Return (x, y) of the center of cell containing provided text 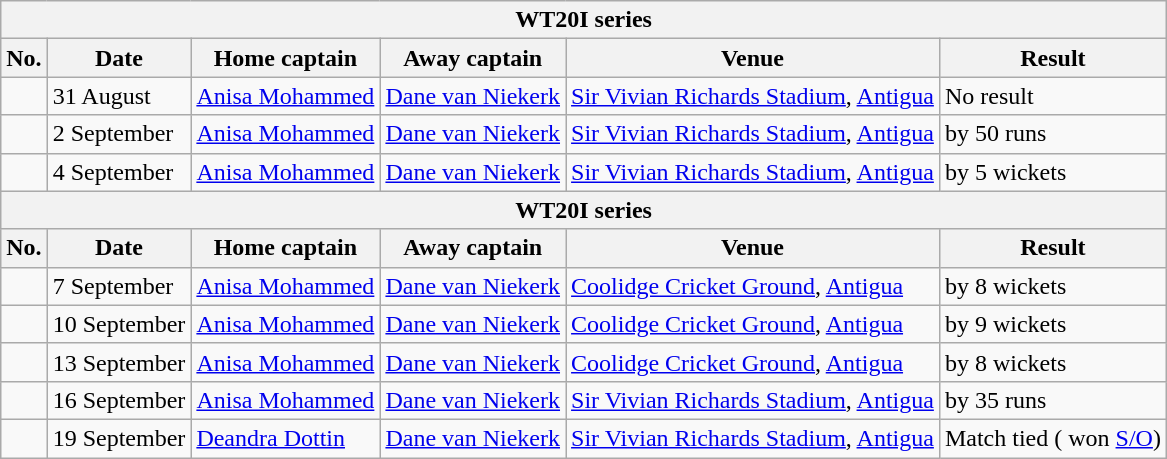
No result (1052, 96)
31 August (119, 96)
Deandra Dottin (286, 438)
by 9 wickets (1052, 324)
by 50 runs (1052, 134)
4 September (119, 172)
19 September (119, 438)
7 September (119, 286)
13 September (119, 362)
2 September (119, 134)
16 September (119, 400)
Match tied ( won S/O) (1052, 438)
by 35 runs (1052, 400)
by 5 wickets (1052, 172)
10 September (119, 324)
